Search for the cell housing the specified text and yield its [x, y] center coordinate. 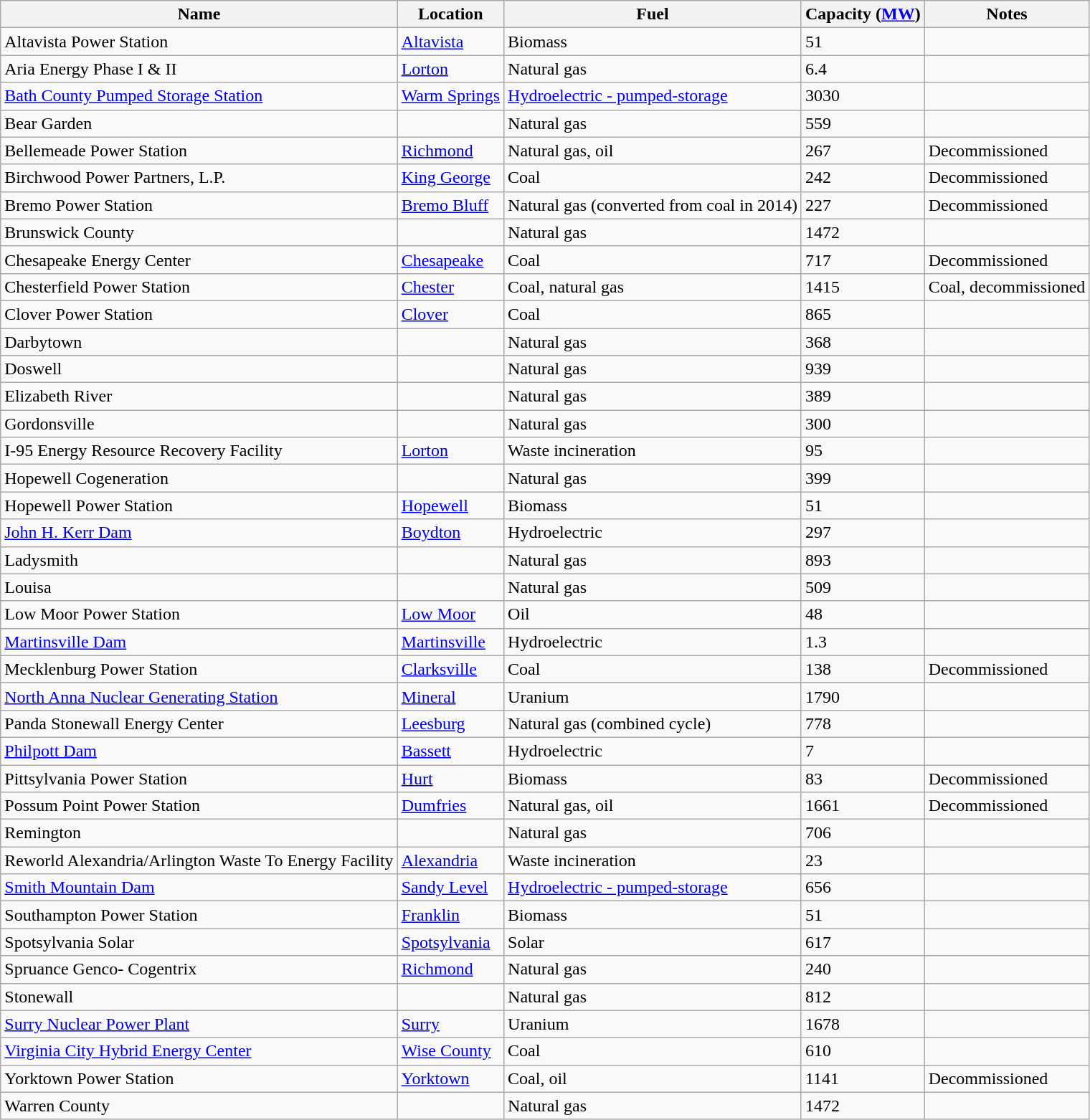
300 [863, 424]
Chester [450, 287]
368 [863, 342]
Solar [653, 942]
Warm Springs [450, 96]
Leesburg [450, 723]
865 [863, 314]
617 [863, 942]
939 [863, 369]
23 [863, 860]
Natural gas (combined cycle) [653, 723]
Birchwood Power Partners, L.P. [199, 178]
Name [199, 14]
John H. Kerr Dam [199, 533]
Oil [653, 614]
Ladysmith [199, 560]
Surry [450, 1024]
1661 [863, 806]
Clover [450, 314]
Martinsville [450, 642]
Clover Power Station [199, 314]
Chesapeake Energy Center [199, 260]
Clarksville [450, 669]
King George [450, 178]
Smith Mountain Dam [199, 888]
Natural gas (converted from coal in 2014) [653, 205]
509 [863, 587]
North Anna Nuclear Generating Station [199, 696]
138 [863, 669]
I-95 Energy Resource Recovery Facility [199, 451]
Altavista [450, 42]
Martinsville Dam [199, 642]
1415 [863, 287]
Coal, decommissioned [1007, 287]
Coal, oil [653, 1078]
Warren County [199, 1106]
Elizabeth River [199, 397]
3030 [863, 96]
610 [863, 1051]
Yorktown Power Station [199, 1078]
Boydton [450, 533]
Surry Nuclear Power Plant [199, 1024]
Stonewall [199, 997]
Gordonsville [199, 424]
Dumfries [450, 806]
240 [863, 969]
Low Moor Power Station [199, 614]
Franklin [450, 915]
Hurt [450, 778]
Notes [1007, 14]
717 [863, 260]
227 [863, 205]
7 [863, 751]
1678 [863, 1024]
Hopewell Cogeneration [199, 478]
Possum Point Power Station [199, 806]
Pittsylvania Power Station [199, 778]
267 [863, 151]
Low Moor [450, 614]
297 [863, 533]
Spruance Genco- Cogentrix [199, 969]
Bellemeade Power Station [199, 151]
Reworld Alexandria/Arlington Waste To Energy Facility [199, 860]
Bear Garden [199, 123]
Fuel [653, 14]
778 [863, 723]
Coal, natural gas [653, 287]
812 [863, 997]
Louisa [199, 587]
1790 [863, 696]
Southampton Power Station [199, 915]
Mecklenburg Power Station [199, 669]
Spotsylvania Solar [199, 942]
Hopewell Power Station [199, 506]
Bath County Pumped Storage Station [199, 96]
Bassett [450, 751]
Hopewell [450, 506]
242 [863, 178]
559 [863, 123]
Bremo Power Station [199, 205]
Alexandria [450, 860]
Chesterfield Power Station [199, 287]
Chesapeake [450, 260]
389 [863, 397]
Altavista Power Station [199, 42]
656 [863, 888]
1141 [863, 1078]
Capacity (MW) [863, 14]
Darbytown [199, 342]
95 [863, 451]
706 [863, 833]
83 [863, 778]
Panda Stonewall Energy Center [199, 723]
Philpott Dam [199, 751]
Doswell [199, 369]
Aria Energy Phase I & II [199, 69]
Mineral [450, 696]
Bremo Bluff [450, 205]
Brunswick County [199, 232]
Virginia City Hybrid Energy Center [199, 1051]
48 [863, 614]
Spotsylvania [450, 942]
Location [450, 14]
6.4 [863, 69]
399 [863, 478]
Sandy Level [450, 888]
Remington [199, 833]
1.3 [863, 642]
Yorktown [450, 1078]
Wise County [450, 1051]
893 [863, 560]
